Return the [X, Y] coordinate for the center point of the cell that contains the specified text.  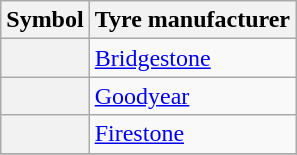
Tyre manufacturer [192, 20]
Firestone [192, 134]
Bridgestone [192, 58]
Goodyear [192, 96]
Symbol [45, 20]
